Scan for the cell matching the given text and deliver its (X, Y) coordinate at center. 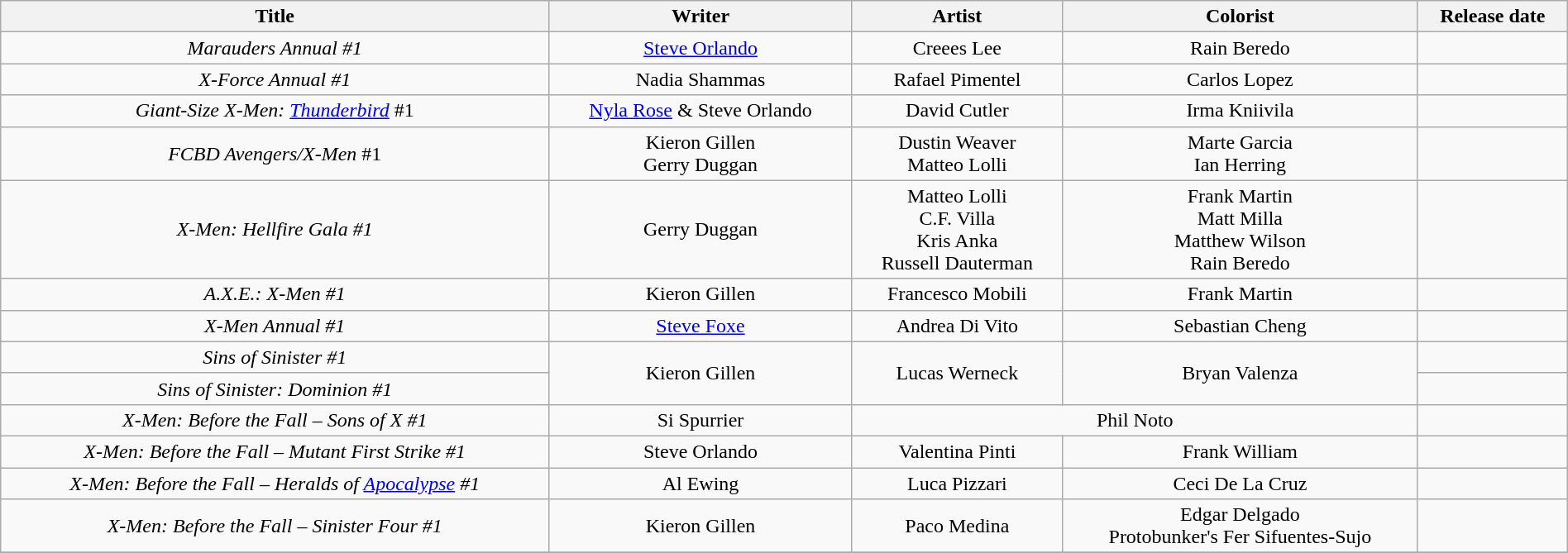
Si Spurrier (701, 420)
Sins of Sinister: Dominion #1 (275, 389)
Ceci De La Cruz (1240, 484)
Francesco Mobili (957, 294)
Rain Beredo (1240, 48)
Title (275, 17)
Lucas Werneck (957, 373)
Bryan Valenza (1240, 373)
Artist (957, 17)
Dustin WeaverMatteo Lolli (957, 154)
Phil Noto (1135, 420)
Irma Kniivila (1240, 111)
Paco Medina (957, 526)
Edgar DelgadoProtobunker's Fer Sifuentes-Sujo (1240, 526)
Giant-Size X-Men: Thunderbird #1 (275, 111)
Steve Foxe (701, 326)
Creees Lee (957, 48)
Kieron GillenGerry Duggan (701, 154)
Release date (1492, 17)
Al Ewing (701, 484)
X-Men: Before the Fall – Sinister Four #1 (275, 526)
Sins of Sinister #1 (275, 357)
X-Men Annual #1 (275, 326)
X-Men: Before the Fall – Heralds of Apocalypse #1 (275, 484)
Carlos Lopez (1240, 79)
Gerry Duggan (701, 230)
Sebastian Cheng (1240, 326)
Frank MartinMatt MillaMatthew WilsonRain Beredo (1240, 230)
Colorist (1240, 17)
FCBD Avengers/X-Men #1 (275, 154)
Valentina Pinti (957, 451)
Luca Pizzari (957, 484)
Frank William (1240, 451)
X-Force Annual #1 (275, 79)
Rafael Pimentel (957, 79)
Marauders Annual #1 (275, 48)
Marte GarciaIan Herring (1240, 154)
X-Men: Hellfire Gala #1 (275, 230)
Andrea Di Vito (957, 326)
X-Men: Before the Fall – Mutant First Strike #1 (275, 451)
Nyla Rose & Steve Orlando (701, 111)
Matteo LolliC.F. VillaKris AnkaRussell Dauterman (957, 230)
Writer (701, 17)
Nadia Shammas (701, 79)
A.X.E.: X-Men #1 (275, 294)
Frank Martin (1240, 294)
David Cutler (957, 111)
X-Men: Before the Fall – Sons of X #1 (275, 420)
